Find where the given text appears and provide that cell's center as (x, y) coordinate. 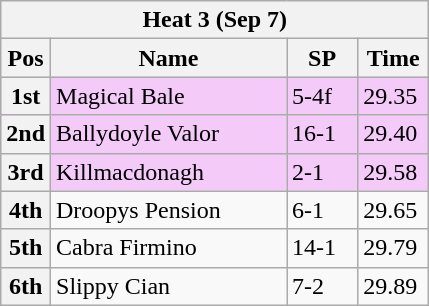
1st (26, 96)
29.65 (394, 210)
Cabra Firmino (169, 248)
2-1 (322, 172)
Pos (26, 58)
6th (26, 286)
Killmacdonagh (169, 172)
16-1 (322, 134)
7-2 (322, 286)
2nd (26, 134)
14-1 (322, 248)
Ballydoyle Valor (169, 134)
5-4f (322, 96)
Droopys Pension (169, 210)
4th (26, 210)
29.58 (394, 172)
3rd (26, 172)
Slippy Cian (169, 286)
29.89 (394, 286)
29.40 (394, 134)
Time (394, 58)
29.35 (394, 96)
Heat 3 (Sep 7) (215, 20)
29.79 (394, 248)
Name (169, 58)
Magical Bale (169, 96)
6-1 (322, 210)
5th (26, 248)
SP (322, 58)
